Output the [X, Y] coordinate of the center of the cell containing the given text.  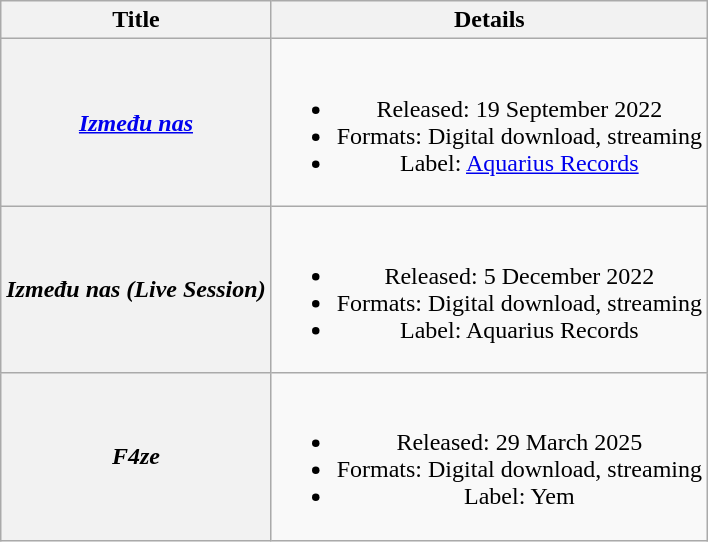
Između nas [136, 122]
F4ze [136, 456]
Released: 19 September 2022Formats: Digital download, streamingLabel: Aquarius Records [489, 122]
Između nas (Live Session) [136, 290]
Released: 5 December 2022Formats: Digital download, streamingLabel: Aquarius Records [489, 290]
Details [489, 20]
Released: 29 March 2025Formats: Digital download, streamingLabel: Yem [489, 456]
Title [136, 20]
